Return the (X, Y) coordinate for the center point of the cell that contains the specified text.  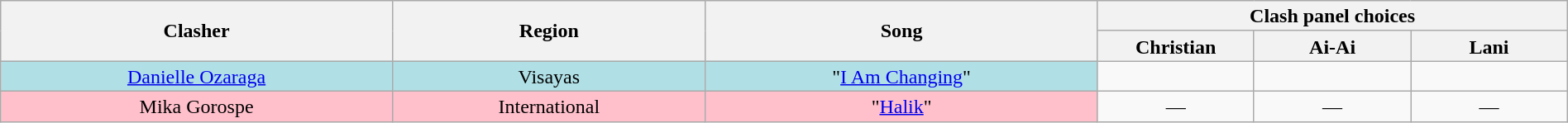
"Halik" (901, 106)
Clasher (197, 31)
Region (549, 31)
"I Am Changing" (901, 76)
Clash panel choices (1332, 17)
Song (901, 31)
Ai-Ai (1331, 46)
Mika Gorospe (197, 106)
Christian (1176, 46)
Lani (1489, 46)
Danielle Ozaraga (197, 76)
International (549, 106)
Visayas (549, 76)
